Scan for the cell matching the given text and deliver its [X, Y] coordinate at center. 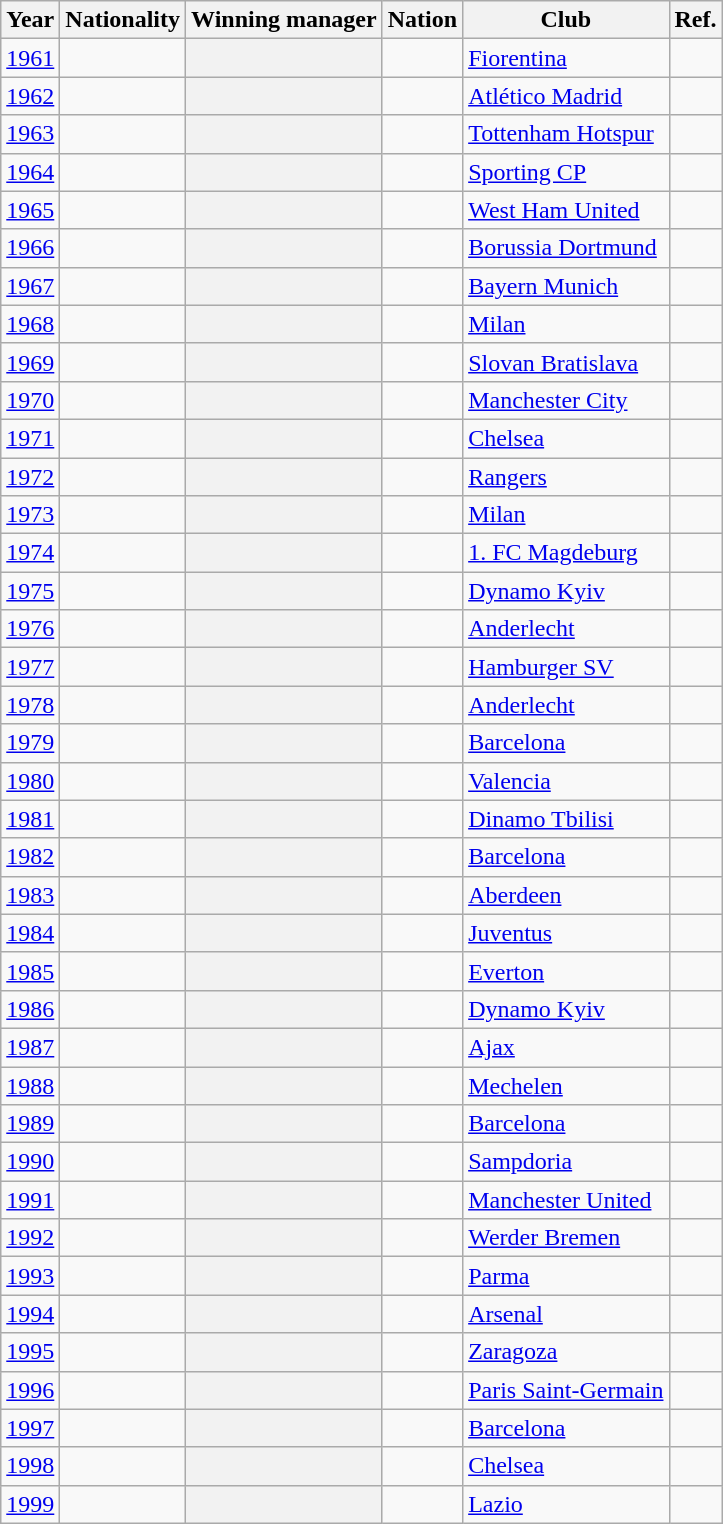
1979 [30, 743]
1993 [30, 1276]
Werder Bremen [566, 1238]
Mechelen [566, 1085]
1986 [30, 1009]
Manchester City [566, 400]
1989 [30, 1124]
1999 [30, 1504]
Dinamo Tbilisi [566, 819]
Ref. [696, 20]
Sampdoria [566, 1162]
1985 [30, 971]
1970 [30, 400]
1995 [30, 1352]
Manchester United [566, 1200]
Nationality [123, 20]
1997 [30, 1428]
West Ham United [566, 210]
1961 [30, 58]
Tottenham Hotspur [566, 134]
Parma [566, 1276]
1987 [30, 1047]
Slovan Bratislava [566, 362]
Ajax [566, 1047]
1963 [30, 134]
1973 [30, 515]
Juventus [566, 933]
Aberdeen [566, 895]
1969 [30, 362]
Sporting CP [566, 172]
1994 [30, 1314]
1967 [30, 286]
Borussia Dortmund [566, 248]
1966 [30, 248]
1977 [30, 667]
1975 [30, 591]
1983 [30, 895]
1991 [30, 1200]
Atlético Madrid [566, 96]
1. FC Magdeburg [566, 553]
1964 [30, 172]
1968 [30, 324]
1965 [30, 210]
1984 [30, 933]
Arsenal [566, 1314]
Lazio [566, 1504]
Bayern Munich [566, 286]
Fiorentina [566, 58]
1982 [30, 857]
Zaragoza [566, 1352]
Winning manager [284, 20]
Valencia [566, 781]
Year [30, 20]
1996 [30, 1390]
1981 [30, 819]
Everton [566, 971]
1972 [30, 477]
1978 [30, 705]
1998 [30, 1466]
1980 [30, 781]
1990 [30, 1162]
Club [566, 20]
Paris Saint-Germain [566, 1390]
Hamburger SV [566, 667]
1971 [30, 438]
1976 [30, 629]
1992 [30, 1238]
1988 [30, 1085]
Nation [422, 20]
1962 [30, 96]
1974 [30, 553]
Rangers [566, 477]
